For the text-containing cell, return its midpoint in (x, y) coordinate format. 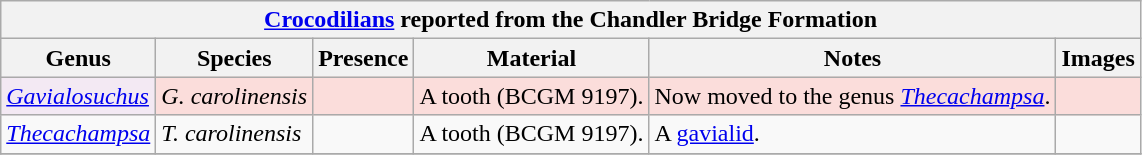
Genus (78, 58)
G. carolinensis (234, 96)
A gavialid. (852, 134)
Images (1098, 58)
Thecachampsa (78, 134)
Notes (852, 58)
Material (532, 58)
Now moved to the genus Thecachampsa. (852, 96)
Crocodilians reported from the Chandler Bridge Formation (571, 20)
Presence (364, 58)
T. carolinensis (234, 134)
Species (234, 58)
Gavialosuchus (78, 96)
